Search for the cell housing the specified text and yield its [x, y] center coordinate. 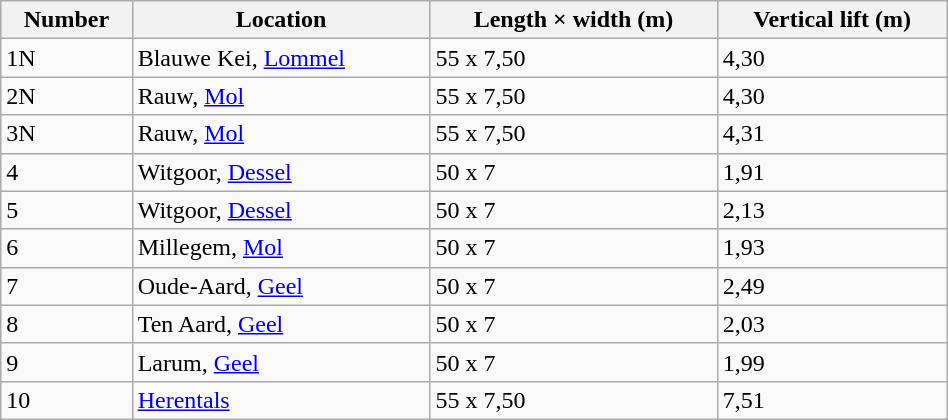
Number [66, 20]
2,03 [832, 324]
Oude-Aard, Geel [281, 286]
1N [66, 58]
4 [66, 172]
8 [66, 324]
10 [66, 400]
2,13 [832, 210]
Millegem, Mol [281, 248]
2,49 [832, 286]
7,51 [832, 400]
Vertical lift (m) [832, 20]
5 [66, 210]
Larum, Geel [281, 362]
Blauwe Kei, Lommel [281, 58]
3N [66, 134]
1,99 [832, 362]
Herentals [281, 400]
4,31 [832, 134]
Length × width (m) [574, 20]
6 [66, 248]
Location [281, 20]
9 [66, 362]
2N [66, 96]
Ten Aard, Geel [281, 324]
1,91 [832, 172]
1,93 [832, 248]
7 [66, 286]
